Return (x, y) of the center of cell containing provided text 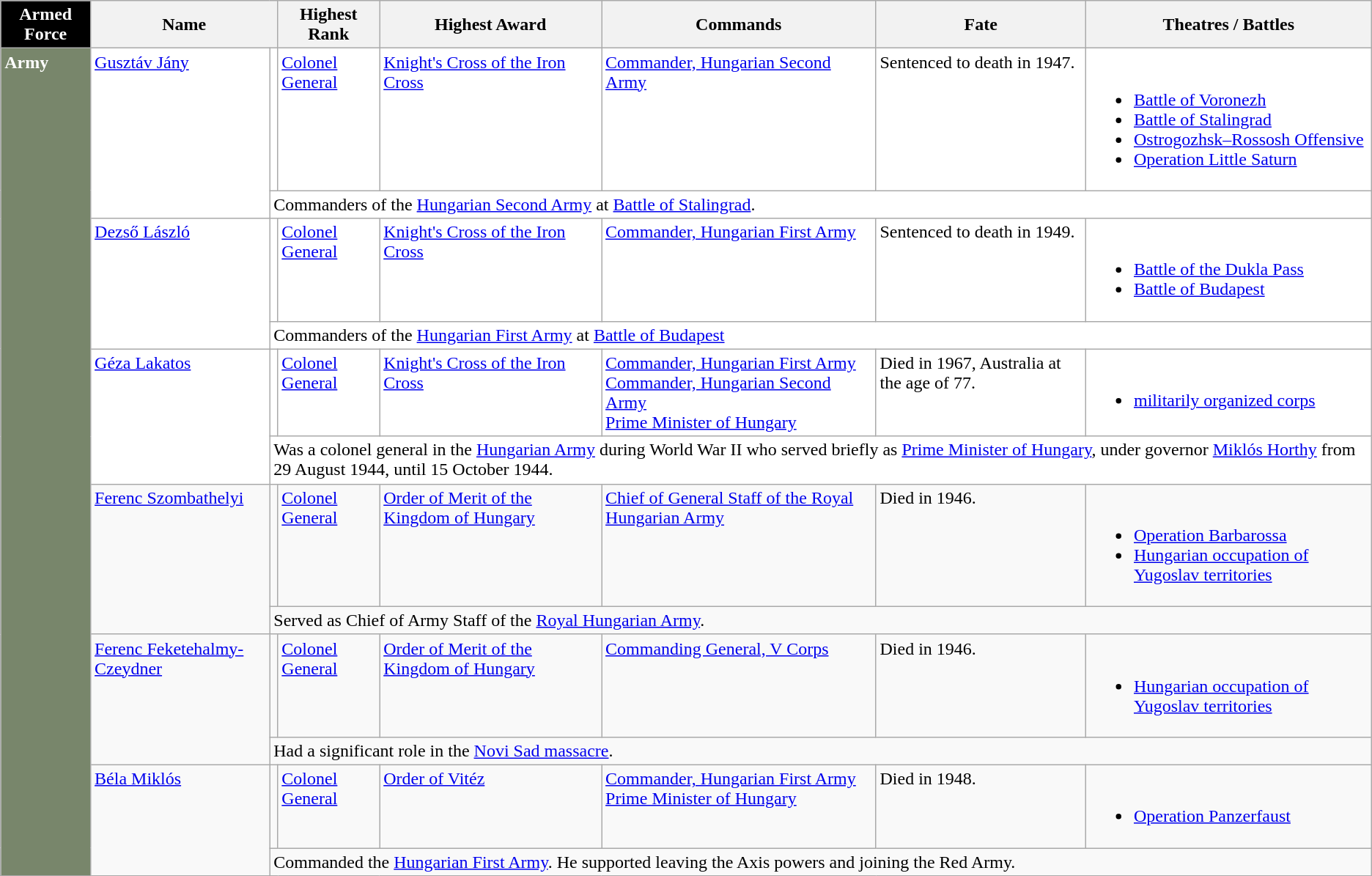
Died in 1967, Australia at the age of 77. (981, 393)
Commander, Hungarian Second Army (739, 119)
Commanded the Hungarian First Army. He supported leaving the Axis powers and joining the Red Army. (821, 861)
Commander, Hungarian First ArmyPrime Minister of Hungary (739, 806)
Sentenced to death in 1949. (981, 270)
Battle of VoronezhBattle of StalingradOstrogozhsk–Rossosh OffensiveOperation Little Saturn (1228, 119)
Theatres / Battles (1228, 25)
Operation BarbarossaHungarian occupation of Yugoslav territories (1228, 545)
Dezső László (180, 284)
Commander, Hungarian First ArmyCommander, Hungarian Second ArmyPrime Minister of Hungary (739, 393)
Sentenced to death in 1947. (981, 119)
Served as Chief of Army Staff of the Royal Hungarian Army. (821, 620)
Fate (981, 25)
Gusztáv Jány (180, 133)
Ferenc Szombathelyi (180, 559)
Commanders of the Hungarian Second Army at Battle of Stalingrad. (821, 205)
Name (185, 25)
Had a significant role in the Novi Sad massacre. (821, 751)
Chief of General Staff of the Royal Hungarian Army (739, 545)
Hungarian occupation of Yugoslav territories (1228, 685)
Commanders of the Hungarian First Army at Battle of Budapest (821, 335)
Ferenc Feketehalmy-Czeydner (180, 699)
Army (45, 462)
Battle of the Dukla PassBattle of Budapest (1228, 270)
Armed Force (45, 25)
Highest Award (491, 25)
Died in 1948. (981, 806)
Operation Panzerfaust (1228, 806)
Order of Vitéz (491, 806)
Béla Miklós (180, 820)
Commanding General, V Corps (739, 685)
Commander, Hungarian First Army (739, 270)
Géza Lakatos (180, 416)
militarily organized corps (1228, 393)
Commands (739, 25)
Highest Rank (328, 25)
